Extract the [X, Y] coordinate from the center of the cell holding the provided text.  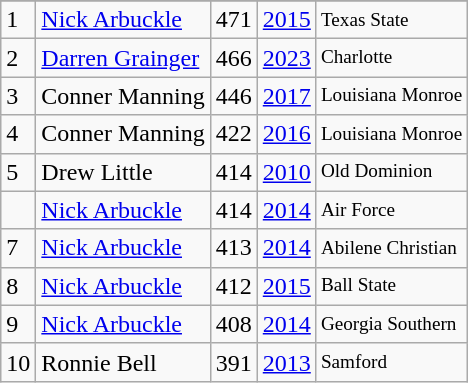
413 [234, 248]
Samford [391, 362]
1 [18, 20]
8 [18, 286]
446 [234, 96]
9 [18, 324]
Abilene Christian [391, 248]
2023 [286, 58]
Ronnie Bell [123, 362]
4 [18, 134]
391 [234, 362]
412 [234, 286]
Old Dominion [391, 172]
3 [18, 96]
466 [234, 58]
Texas State [391, 20]
Darren Grainger [123, 58]
Georgia Southern [391, 324]
5 [18, 172]
2017 [286, 96]
408 [234, 324]
2013 [286, 362]
10 [18, 362]
422 [234, 134]
Charlotte [391, 58]
Drew Little [123, 172]
2 [18, 58]
2010 [286, 172]
471 [234, 20]
7 [18, 248]
2016 [286, 134]
Ball State [391, 286]
Air Force [391, 210]
